Locate the cell with the specified text and output its (X, Y) center coordinate. 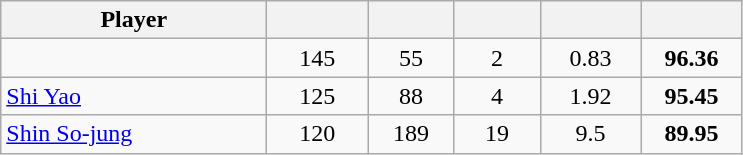
1.92 (590, 96)
125 (318, 96)
Shi Yao (134, 96)
96.36 (692, 58)
Shin So-jung (134, 134)
19 (497, 134)
120 (318, 134)
88 (411, 96)
189 (411, 134)
145 (318, 58)
55 (411, 58)
4 (497, 96)
95.45 (692, 96)
9.5 (590, 134)
0.83 (590, 58)
89.95 (692, 134)
Player (134, 20)
2 (497, 58)
